Identify which cell holds the provided text, then report its [X, Y] central coordinate. 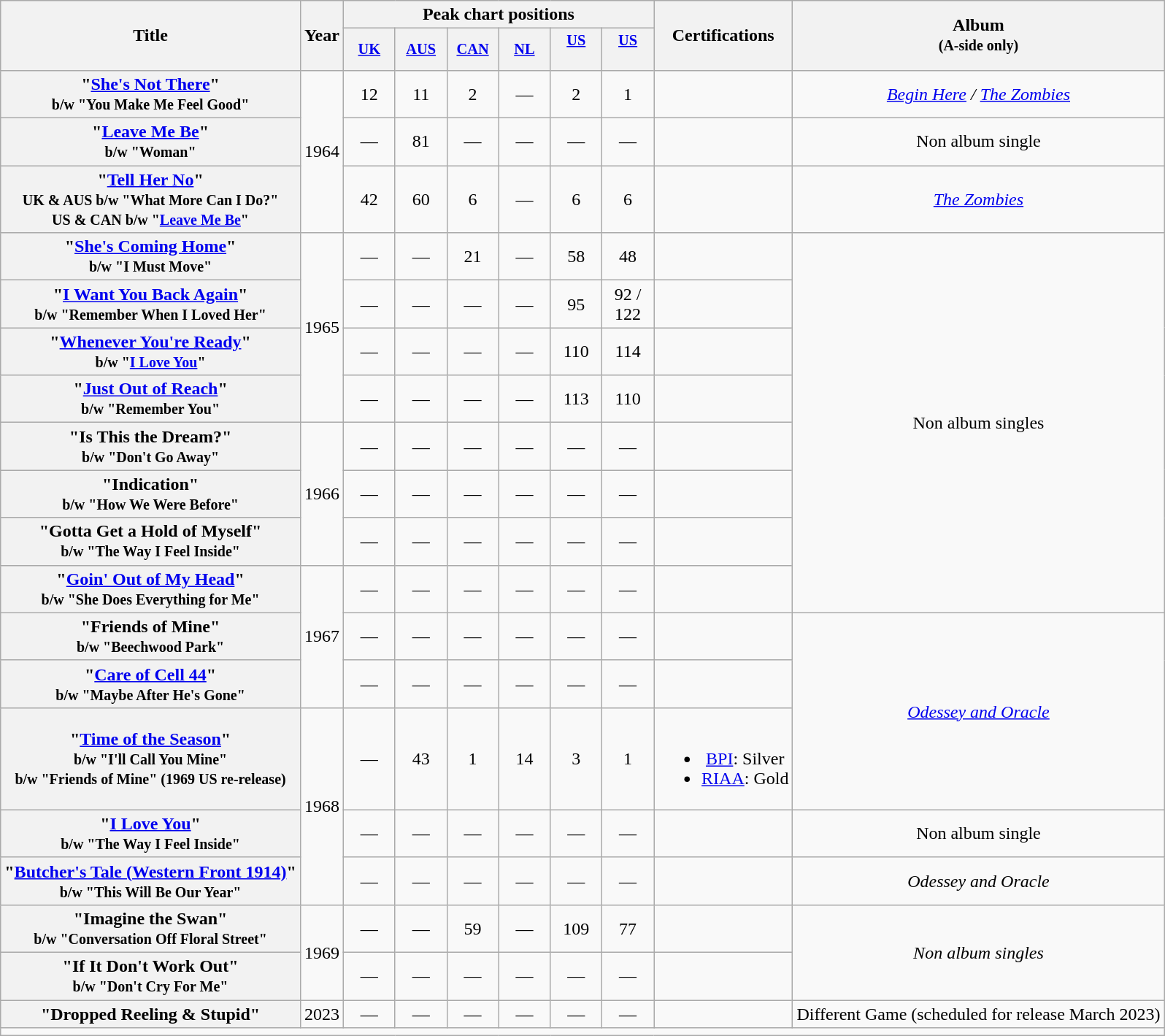
42 [369, 199]
"Gotta Get a Hold of Myself"b/w "The Way I Feel Inside" [150, 542]
"I Want You Back Again"b/w "Remember When I Loved Her" [150, 304]
Year [321, 36]
Begin Here / The Zombies [978, 93]
"Indication"b/w "How We Were Before" [150, 494]
48 [628, 257]
59 [473, 929]
14 [524, 759]
AUS [420, 50]
UK [369, 50]
1966 [321, 494]
"I Love You"b/w "The Way I Feel Inside" [150, 834]
"Leave Me Be"b/w "Woman" [150, 142]
21 [473, 257]
"Is This the Dream?"b/w "Don't Go Away" [150, 447]
95 [577, 304]
12 [369, 93]
3 [577, 759]
92 / 122 [628, 304]
The Zombies [978, 199]
2023 [321, 1014]
1969 [321, 952]
"If It Don't Work Out"b/w "Don't Cry For Me" [150, 977]
"Just Out of Reach"b/w "Remember You" [150, 399]
1968 [321, 806]
"Dropped Reeling & Stupid" [150, 1014]
77 [628, 929]
81 [420, 142]
60 [420, 199]
114 [628, 352]
113 [577, 399]
CAN [473, 50]
Peak chart positions [498, 15]
"She's Coming Home"b/w "I Must Move" [150, 257]
Title [150, 36]
"Friends of Mine"b/w "Beechwood Park" [150, 637]
"Tell Her No"UK & AUS b/w "What More Can I Do?"US & CAN b/w "Leave Me Be" [150, 199]
109 [577, 929]
"Whenever You're Ready"b/w "I Love You" [150, 352]
"She's Not There"b/w "You Make Me Feel Good" [150, 93]
Album(A-side only) [978, 36]
43 [420, 759]
Certifications [723, 36]
1967 [321, 637]
"Butcher's Tale (Western Front 1914)"b/w "This Will Be Our Year" [150, 880]
"Goin' Out of My Head"b/w "She Does Everything for Me" [150, 588]
BPI: SilverRIAA: Gold [723, 759]
1964 [321, 151]
11 [420, 93]
1965 [321, 328]
NL [524, 50]
Different Game (scheduled for release March 2023) [978, 1014]
"Time of the Season"b/w "I'll Call You Mine" b/w "Friends of Mine" (1969 US re-release) [150, 759]
58 [577, 257]
"Imagine the Swan"b/w "Conversation Off Floral Street" [150, 929]
"Care of Cell 44"b/w "Maybe After He's Gone" [150, 683]
